Search for the cell housing the specified text and yield its (x, y) center coordinate. 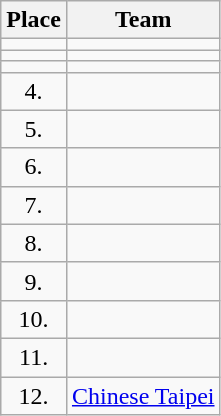
8. (34, 243)
7. (34, 205)
5. (34, 129)
10. (34, 319)
12. (34, 395)
Team (143, 20)
Place (34, 20)
6. (34, 167)
9. (34, 281)
Chinese Taipei (143, 395)
11. (34, 357)
4. (34, 91)
